For the text-containing cell, return its midpoint in (X, Y) coordinate format. 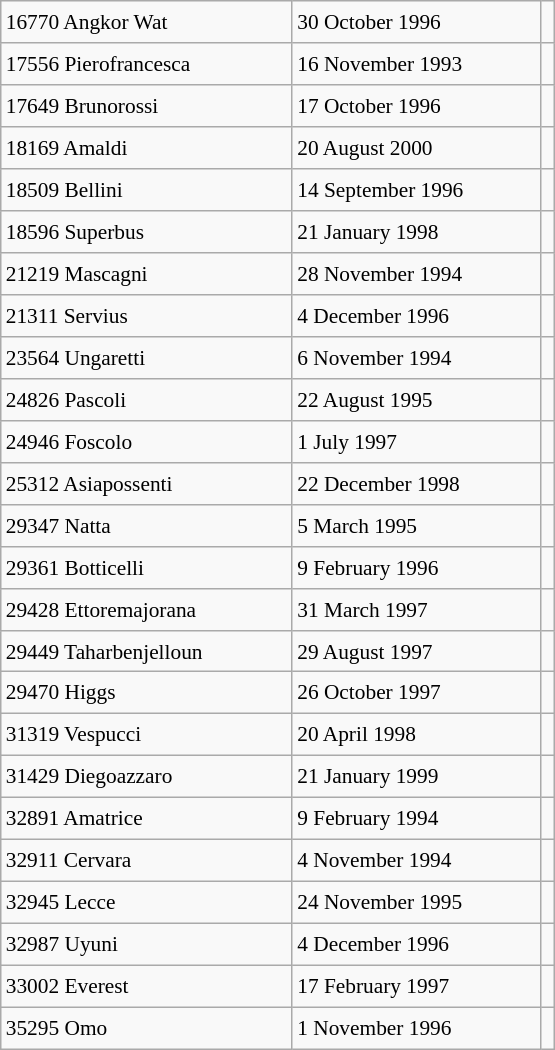
21 January 1998 (416, 232)
22 August 1995 (416, 399)
18596 Superbus (146, 232)
25312 Asiapossenti (146, 483)
17556 Pierofrancesca (146, 64)
18509 Bellini (146, 190)
9 February 1996 (416, 567)
22 December 1998 (416, 483)
29470 Higgs (146, 693)
31429 Diegoazzaro (146, 777)
32911 Cervara (146, 861)
17649 Brunorossi (146, 106)
30 October 1996 (416, 22)
29 August 1997 (416, 651)
16 November 1993 (416, 64)
33002 Everest (146, 986)
29428 Ettoremajorana (146, 609)
16770 Angkor Wat (146, 22)
35295 Omo (146, 1028)
32987 Uyuni (146, 945)
26 October 1997 (416, 693)
5 March 1995 (416, 525)
21 January 1999 (416, 777)
23564 Ungaretti (146, 358)
18169 Amaldi (146, 148)
17 October 1996 (416, 106)
29449 Taharbenjelloun (146, 651)
32945 Lecce (146, 903)
29361 Botticelli (146, 567)
21311 Servius (146, 316)
32891 Amatrice (146, 819)
6 November 1994 (416, 358)
31319 Vespucci (146, 735)
21219 Mascagni (146, 274)
29347 Natta (146, 525)
9 February 1994 (416, 819)
24 November 1995 (416, 903)
28 November 1994 (416, 274)
14 September 1996 (416, 190)
1 July 1997 (416, 441)
24826 Pascoli (146, 399)
20 April 1998 (416, 735)
24946 Foscolo (146, 441)
4 November 1994 (416, 861)
31 March 1997 (416, 609)
1 November 1996 (416, 1028)
20 August 2000 (416, 148)
17 February 1997 (416, 986)
